Scan for the cell matching the given text and deliver its [X, Y] coordinate at center. 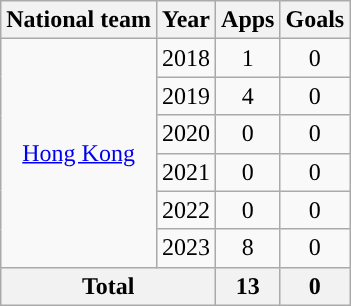
2018 [186, 58]
2021 [186, 172]
2020 [186, 134]
13 [248, 286]
8 [248, 248]
2023 [186, 248]
2022 [186, 210]
Year [186, 20]
4 [248, 96]
Goals [315, 20]
2019 [186, 96]
Apps [248, 20]
Total [108, 286]
Hong Kong [79, 153]
National team [79, 20]
1 [248, 58]
